Search for the cell housing the specified text and yield its [x, y] center coordinate. 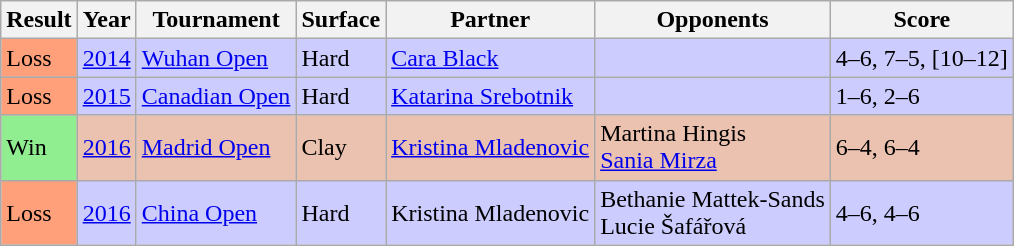
China Open [216, 212]
Opponents [713, 20]
Wuhan Open [216, 58]
Clay [341, 148]
2014 [106, 58]
2015 [106, 96]
Martina Hingis Sania Mirza [713, 148]
4–6, 7–5, [10–12] [922, 58]
Canadian Open [216, 96]
Surface [341, 20]
Score [922, 20]
Year [106, 20]
Katarina Srebotnik [490, 96]
4–6, 4–6 [922, 212]
Partner [490, 20]
Cara Black [490, 58]
Tournament [216, 20]
Bethanie Mattek-Sands Lucie Šafářová [713, 212]
Win [39, 148]
Result [39, 20]
6–4, 6–4 [922, 148]
Madrid Open [216, 148]
1–6, 2–6 [922, 96]
